For the text-containing cell, return its midpoint in (x, y) coordinate format. 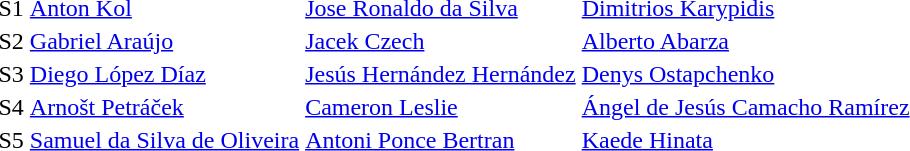
Jesús Hernández Hernández (441, 74)
Cameron Leslie (441, 107)
Diego López Díaz (164, 74)
Gabriel Araújo (164, 41)
Jacek Czech (441, 41)
Arnošt Petráček (164, 107)
